Locate the cell with the specified text and output its (X, Y) center coordinate. 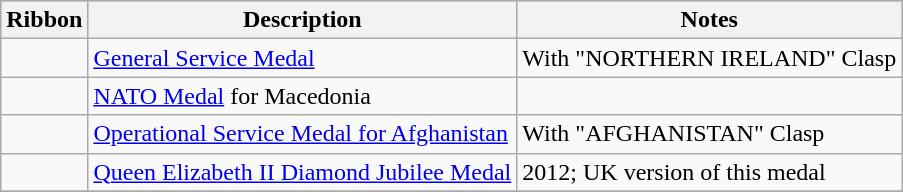
Notes (710, 20)
NATO Medal for Macedonia (302, 96)
Description (302, 20)
Operational Service Medal for Afghanistan (302, 134)
Ribbon (44, 20)
With "AFGHANISTAN" Clasp (710, 134)
2012; UK version of this medal (710, 172)
General Service Medal (302, 58)
With "NORTHERN IRELAND" Clasp (710, 58)
Queen Elizabeth II Diamond Jubilee Medal (302, 172)
